Extract the [x, y] coordinate from the center of the cell holding the provided text.  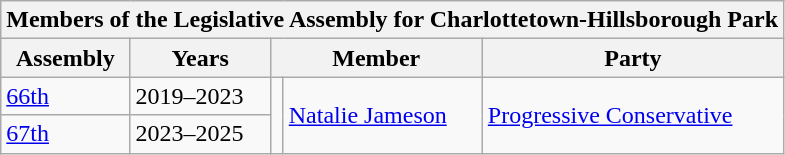
Natalie Jameson [382, 115]
Progressive Conservative [632, 115]
2023–2025 [200, 134]
Members of the Legislative Assembly for Charlottetown-Hillsborough Park [392, 20]
2019–2023 [200, 96]
67th [66, 134]
Member [376, 58]
Assembly [66, 58]
Years [200, 58]
66th [66, 96]
Party [632, 58]
